Determine the (x, y) coordinate at the center of the cell enclosing the given text.  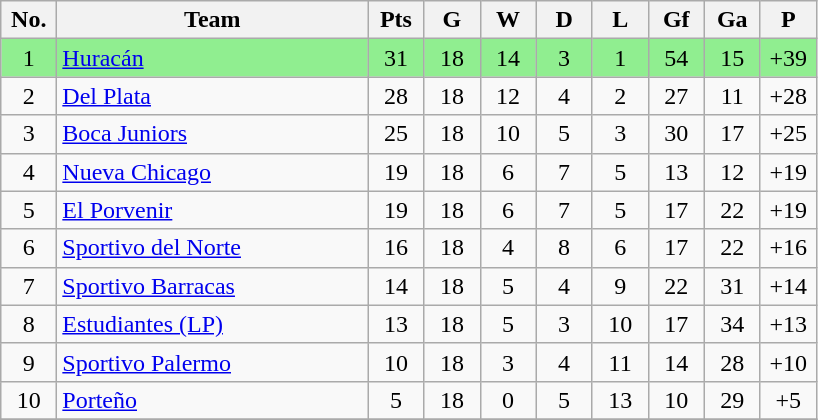
El Porvenir (212, 210)
16 (396, 248)
27 (676, 96)
29 (732, 400)
Nueva Chicago (212, 172)
25 (396, 134)
Sportivo Barracas (212, 286)
Sportivo Palermo (212, 362)
34 (732, 324)
+16 (788, 248)
Estudiantes (LP) (212, 324)
+13 (788, 324)
Ga (732, 20)
+14 (788, 286)
+28 (788, 96)
Pts (396, 20)
No. (29, 20)
30 (676, 134)
P (788, 20)
L (620, 20)
W (508, 20)
G (452, 20)
54 (676, 58)
Boca Juniors (212, 134)
Porteño (212, 400)
0 (508, 400)
+10 (788, 362)
+39 (788, 58)
+5 (788, 400)
D (564, 20)
Sportivo del Norte (212, 248)
Gf (676, 20)
15 (732, 58)
Huracán (212, 58)
Del Plata (212, 96)
+25 (788, 134)
Team (212, 20)
